Detect which cell encompasses the target text, then output its [x, y] center coordinate. 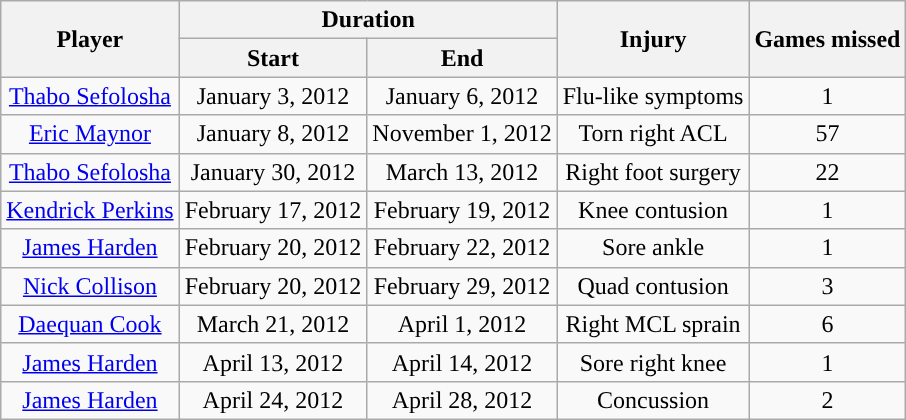
January 3, 2012 [273, 96]
22 [828, 172]
April 14, 2012 [462, 362]
3 [828, 286]
Nick Collison [90, 286]
Games missed [828, 39]
Torn right ACL [653, 134]
Eric Maynor [90, 134]
Daequan Cook [90, 324]
57 [828, 134]
2 [828, 400]
End [462, 58]
February 29, 2012 [462, 286]
January 8, 2012 [273, 134]
Injury [653, 39]
April 1, 2012 [462, 324]
Right MCL sprain [653, 324]
Concussion [653, 400]
January 6, 2012 [462, 96]
Player [90, 39]
Duration [368, 20]
Knee contusion [653, 210]
January 30, 2012 [273, 172]
March 21, 2012 [273, 324]
Kendrick Perkins [90, 210]
February 19, 2012 [462, 210]
Flu-like symptoms [653, 96]
Sore ankle [653, 248]
Start [273, 58]
Right foot surgery [653, 172]
6 [828, 324]
March 13, 2012 [462, 172]
February 22, 2012 [462, 248]
February 17, 2012 [273, 210]
November 1, 2012 [462, 134]
Quad contusion [653, 286]
April 28, 2012 [462, 400]
Sore right knee [653, 362]
April 13, 2012 [273, 362]
April 24, 2012 [273, 400]
